Return (X, Y) of the center of cell containing provided text 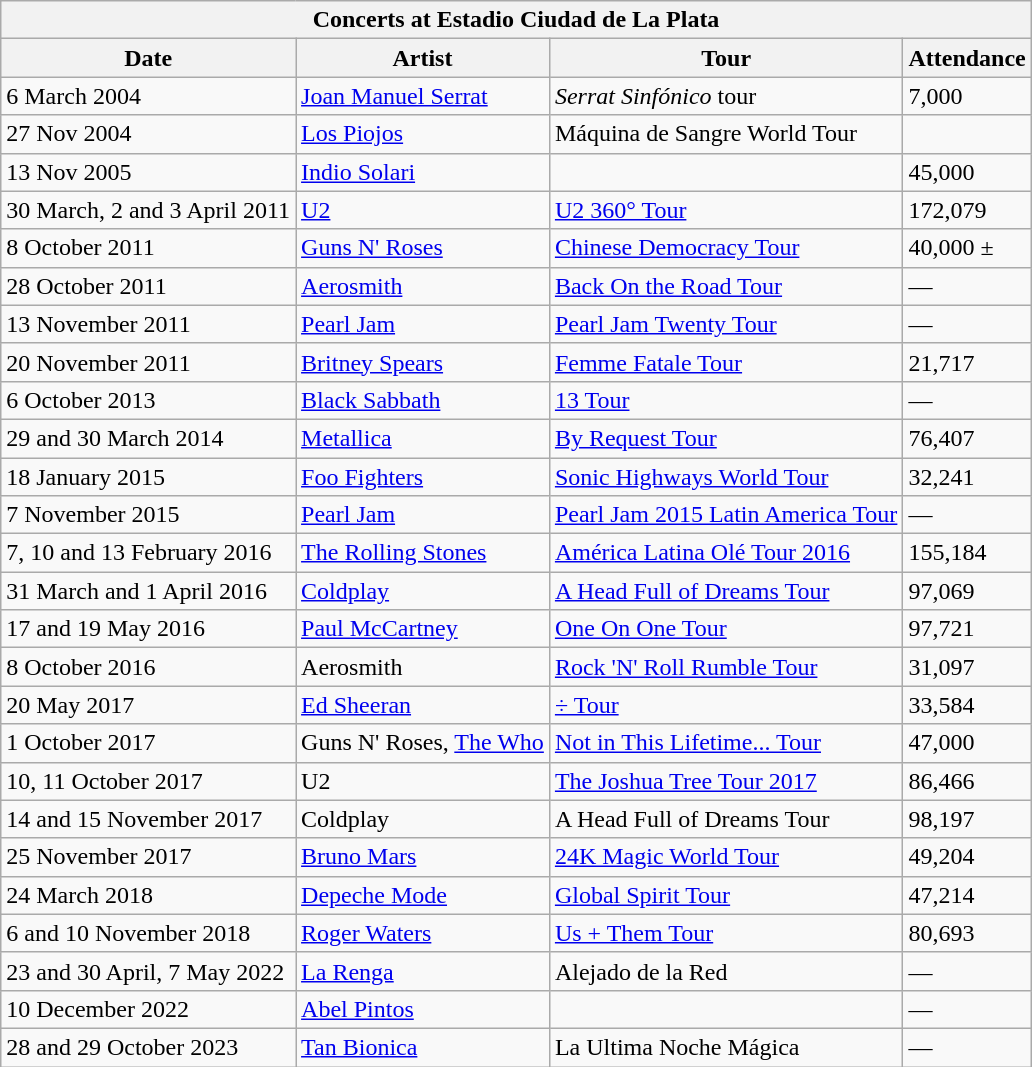
Concerts at Estadio Ciudad de La Plata (516, 20)
24K Magic World Tour (726, 857)
7 November 2015 (148, 515)
Alejado de la Red (726, 971)
20 May 2017 (148, 705)
Máquina de Sangre World Tour (726, 134)
÷ Tour (726, 705)
86,466 (967, 781)
13 Nov 2005 (148, 172)
29 and 30 March 2014 (148, 438)
31,097 (967, 667)
The Rolling Stones (423, 553)
23 and 30 April, 7 May 2022 (148, 971)
172,079 (967, 210)
31 March and 1 April 2016 (148, 591)
28 and 29 October 2023 (148, 1047)
49,204 (967, 857)
13 November 2011 (148, 324)
20 November 2011 (148, 362)
98,197 (967, 819)
One On One Tour (726, 629)
Roger Waters (423, 933)
Joan Manuel Serrat (423, 96)
32,241 (967, 477)
Back On the Road Tour (726, 286)
6 March 2004 (148, 96)
6 and 10 November 2018 (148, 933)
76,407 (967, 438)
155,184 (967, 553)
Black Sabbath (423, 400)
La Renga (423, 971)
Femme Fatale Tour (726, 362)
Tan Bionica (423, 1047)
Chinese Democracy Tour (726, 248)
21,717 (967, 362)
7,000 (967, 96)
24 March 2018 (148, 895)
6 October 2013 (148, 400)
Los Piojos (423, 134)
Guns N' Roses (423, 248)
The Joshua Tree Tour 2017 (726, 781)
13 Tour (726, 400)
10 December 2022 (148, 1009)
Rock 'N' Roll Rumble Tour (726, 667)
Artist (423, 58)
Global Spirit Tour (726, 895)
Britney Spears (423, 362)
80,693 (967, 933)
Attendance (967, 58)
Us + Them Tour (726, 933)
Depeche Mode (423, 895)
10, 11 October 2017 (148, 781)
27 Nov 2004 (148, 134)
47,000 (967, 743)
25 November 2017 (148, 857)
8 October 2011 (148, 248)
40,000 ± (967, 248)
97,721 (967, 629)
Indio Solari (423, 172)
Metallica (423, 438)
97,069 (967, 591)
Abel Pintos (423, 1009)
Serrat Sinfónico tour (726, 96)
U2 360° Tour (726, 210)
By Request Tour (726, 438)
Foo Fighters (423, 477)
1 October 2017 (148, 743)
Bruno Mars (423, 857)
Not in This Lifetime... Tour (726, 743)
Pearl Jam Twenty Tour (726, 324)
47,214 (967, 895)
Tour (726, 58)
Date (148, 58)
8 October 2016 (148, 667)
7, 10 and 13 February 2016 (148, 553)
18 January 2015 (148, 477)
América Latina Olé Tour 2016 (726, 553)
33,584 (967, 705)
28 October 2011 (148, 286)
Paul McCartney (423, 629)
La Ultima Noche Mágica (726, 1047)
30 March, 2 and 3 April 2011 (148, 210)
14 and 15 November 2017 (148, 819)
17 and 19 May 2016 (148, 629)
Pearl Jam 2015 Latin America Tour (726, 515)
Ed Sheeran (423, 705)
Guns N' Roses, The Who (423, 743)
45,000 (967, 172)
Sonic Highways World Tour (726, 477)
